Detect which cell encompasses the target text, then output its [X, Y] center coordinate. 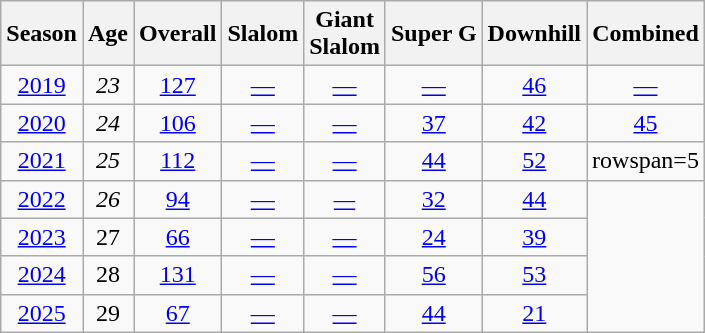
66 [178, 237]
29 [108, 313]
23 [108, 85]
25 [108, 161]
rowspan=5 [646, 161]
27 [108, 237]
67 [178, 313]
53 [534, 275]
21 [534, 313]
37 [434, 123]
Super G [434, 34]
GiantSlalom [345, 34]
Season [42, 34]
2025 [42, 313]
Overall [178, 34]
131 [178, 275]
127 [178, 85]
28 [108, 275]
56 [434, 275]
32 [434, 199]
2020 [42, 123]
42 [534, 123]
94 [178, 199]
Slalom [263, 34]
2023 [42, 237]
2021 [42, 161]
39 [534, 237]
26 [108, 199]
112 [178, 161]
Downhill [534, 34]
46 [534, 85]
2024 [42, 275]
52 [534, 161]
106 [178, 123]
Age [108, 34]
2022 [42, 199]
Combined [646, 34]
2019 [42, 85]
45 [646, 123]
